For the text-containing cell, return its midpoint in [x, y] coordinate format. 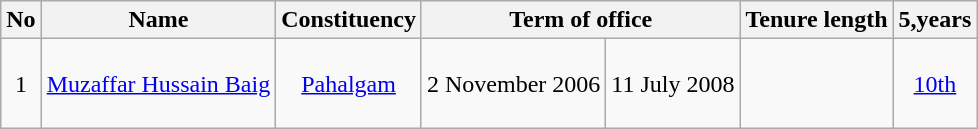
5,years [935, 20]
Tenure length [816, 20]
10th [935, 84]
Term of office [580, 20]
1 [21, 84]
Pahalgam [349, 84]
Muzaffar Hussain Baig [158, 84]
11 July 2008 [673, 84]
2 November 2006 [513, 84]
Constituency [349, 20]
Name [158, 20]
No [21, 20]
